Search for the cell housing the specified text and yield its (x, y) center coordinate. 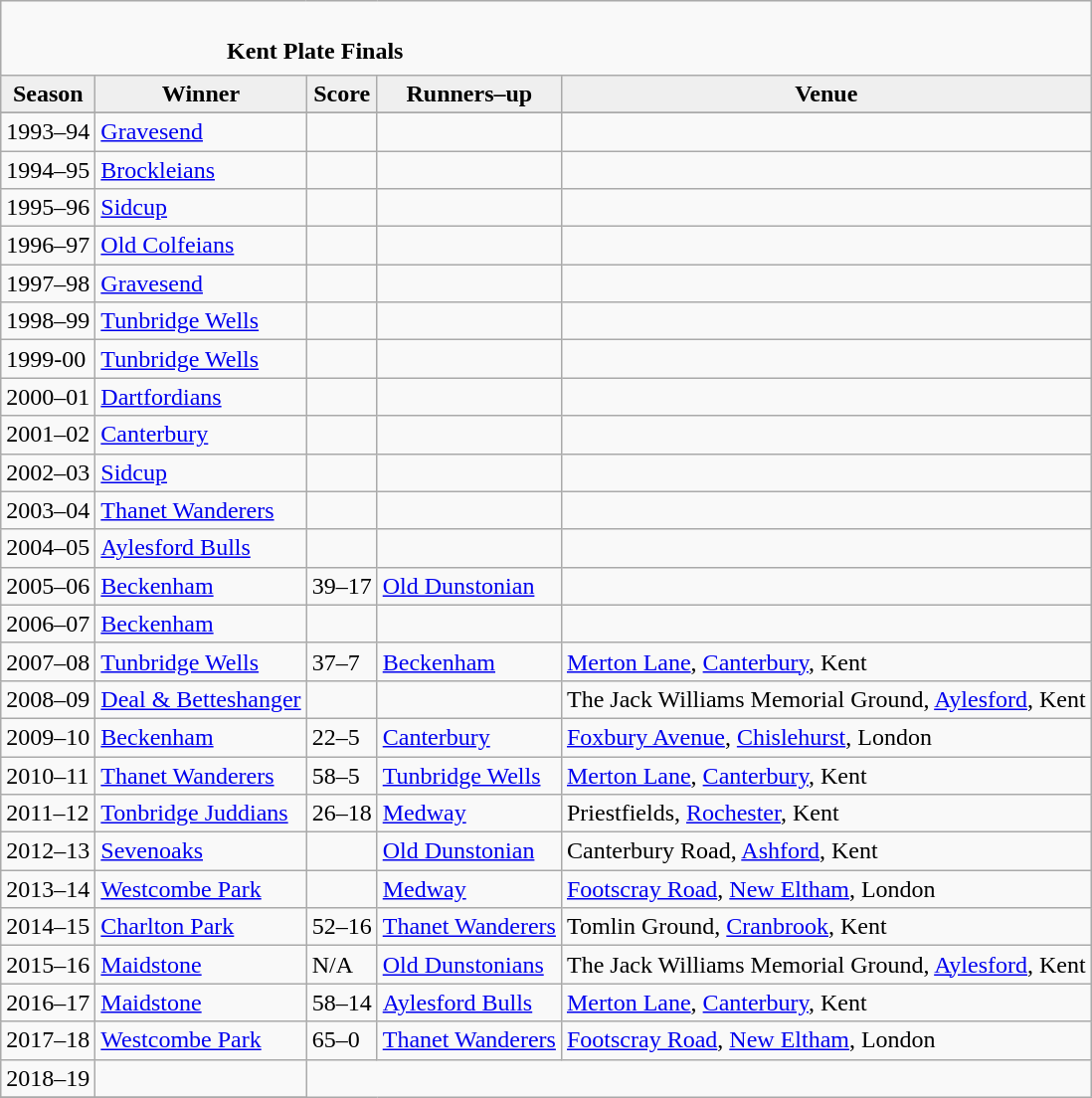
1999-00 (48, 359)
1995–96 (48, 208)
58–5 (342, 775)
26–18 (342, 814)
2009–10 (48, 737)
Sevenoaks (201, 851)
65–0 (342, 1040)
Tomlin Ground, Cranbrook, Kent (825, 927)
1998–99 (48, 321)
Foxbury Avenue, Chislehurst, London (825, 737)
2010–11 (48, 775)
2014–15 (48, 927)
2017–18 (48, 1040)
Dartfordians (201, 397)
2008–09 (48, 699)
2004–05 (48, 548)
2011–12 (48, 814)
2013–14 (48, 889)
2018–19 (48, 1078)
2007–08 (48, 661)
2006–07 (48, 624)
Deal & Betteshanger (201, 699)
Runners–up (469, 93)
Season (48, 93)
Winner (201, 93)
2016–17 (48, 1003)
N/A (342, 965)
Canterbury Road, Ashford, Kent (825, 851)
Brockleians (201, 170)
Old Colfeians (201, 246)
Charlton Park (201, 927)
2000–01 (48, 397)
2012–13 (48, 851)
1997–98 (48, 283)
Tonbridge Juddians (201, 814)
1994–95 (48, 170)
52–16 (342, 927)
1996–97 (48, 246)
39–17 (342, 586)
Venue (825, 93)
Priestfields, Rochester, Kent (825, 814)
37–7 (342, 661)
2005–06 (48, 586)
22–5 (342, 737)
2001–02 (48, 435)
Score (342, 93)
2002–03 (48, 472)
58–14 (342, 1003)
1993–94 (48, 131)
2003–04 (48, 510)
2015–16 (48, 965)
Old Dunstonians (469, 965)
